Scan for the cell matching the given text and deliver its (X, Y) coordinate at center. 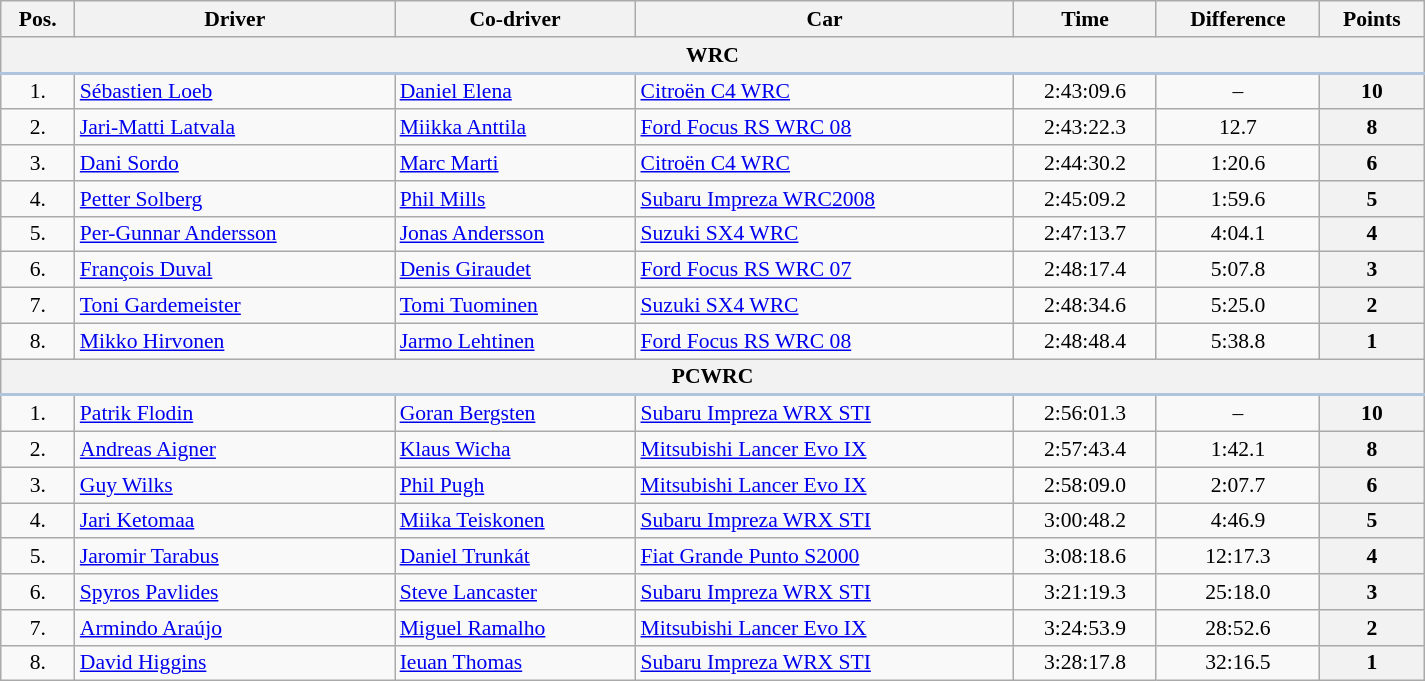
2:56:01.3 (1086, 413)
Phil Pugh (516, 485)
2:48:48.4 (1086, 341)
Subaru Impreza WRC2008 (824, 199)
Points (1372, 19)
5:25.0 (1238, 306)
Ieuan Thomas (516, 663)
Denis Giraudet (516, 270)
Ford Focus RS WRC 07 (824, 270)
3:24:53.9 (1086, 628)
4:46.9 (1238, 521)
Tomi Tuominen (516, 306)
1:59.6 (1238, 199)
WRC (713, 55)
Pos. (38, 19)
3:21:19.3 (1086, 592)
25:18.0 (1238, 592)
Steve Lancaster (516, 592)
Goran Bergsten (516, 413)
Spyros Pavlides (235, 592)
Jari Ketomaa (235, 521)
Miikka Anttila (516, 128)
Jarmo Lehtinen (516, 341)
3:28:17.8 (1086, 663)
Sébastien Loeb (235, 91)
David Higgins (235, 663)
Dani Sordo (235, 163)
28:52.6 (1238, 628)
Andreas Aigner (235, 450)
2:43:22.3 (1086, 128)
5:38.8 (1238, 341)
2:44:30.2 (1086, 163)
Guy Wilks (235, 485)
Miguel Ramalho (516, 628)
3:08:18.6 (1086, 557)
Miika Teiskonen (516, 521)
2:47:13.7 (1086, 234)
Driver (235, 19)
PCWRC (713, 377)
Time (1086, 19)
5:07.8 (1238, 270)
2:45:09.2 (1086, 199)
3:00:48.2 (1086, 521)
2:48:34.6 (1086, 306)
4:04.1 (1238, 234)
Klaus Wicha (516, 450)
2:58:09.0 (1086, 485)
12:17.3 (1238, 557)
Per-Gunnar Andersson (235, 234)
Jaromir Tarabus (235, 557)
1:42.1 (1238, 450)
Car (824, 19)
2:07.7 (1238, 485)
Patrik Flodin (235, 413)
Difference (1238, 19)
Jari-Matti Latvala (235, 128)
Marc Marti (516, 163)
Daniel Elena (516, 91)
Armindo Araújo (235, 628)
32:16.5 (1238, 663)
Fiat Grande Punto S2000 (824, 557)
2:48:17.4 (1086, 270)
Daniel Trunkát (516, 557)
Petter Solberg (235, 199)
Jonas Andersson (516, 234)
Toni Gardemeister (235, 306)
François Duval (235, 270)
12.7 (1238, 128)
2:43:09.6 (1086, 91)
2:57:43.4 (1086, 450)
Phil Mills (516, 199)
Co-driver (516, 19)
Mikko Hirvonen (235, 341)
1:20.6 (1238, 163)
